Output the [X, Y] coordinate of the center of the cell containing the given text.  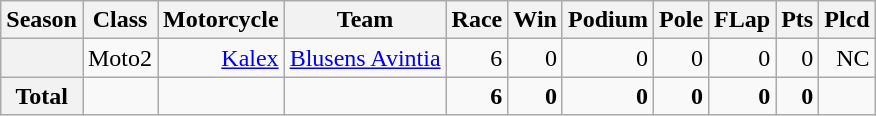
Pts [798, 20]
Season [42, 20]
NC [847, 58]
Plcd [847, 20]
Pole [682, 20]
Motorcycle [222, 20]
Podium [608, 20]
Kalex [222, 58]
Class [120, 20]
Win [536, 20]
FLap [742, 20]
Team [365, 20]
Total [42, 96]
Moto2 [120, 58]
Blusens Avintia [365, 58]
Race [477, 20]
